Find where the given text appears and provide that cell's center as (X, Y) coordinate. 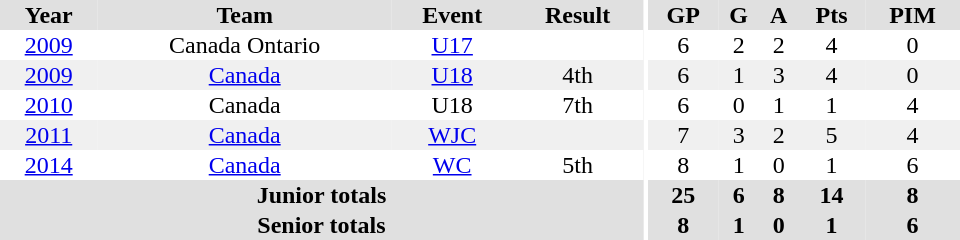
Event (452, 15)
14 (832, 195)
A (778, 15)
Team (244, 15)
PIM (912, 15)
Result (578, 15)
GP (684, 15)
5 (832, 135)
5th (578, 165)
WC (452, 165)
2011 (48, 135)
25 (684, 195)
Year (48, 15)
Senior totals (322, 225)
G (738, 15)
2014 (48, 165)
Junior totals (322, 195)
4th (578, 75)
7 (684, 135)
7th (578, 105)
U17 (452, 45)
2010 (48, 105)
Canada Ontario (244, 45)
WJC (452, 135)
Pts (832, 15)
